Identify which cell holds the provided text, then report its (x, y) central coordinate. 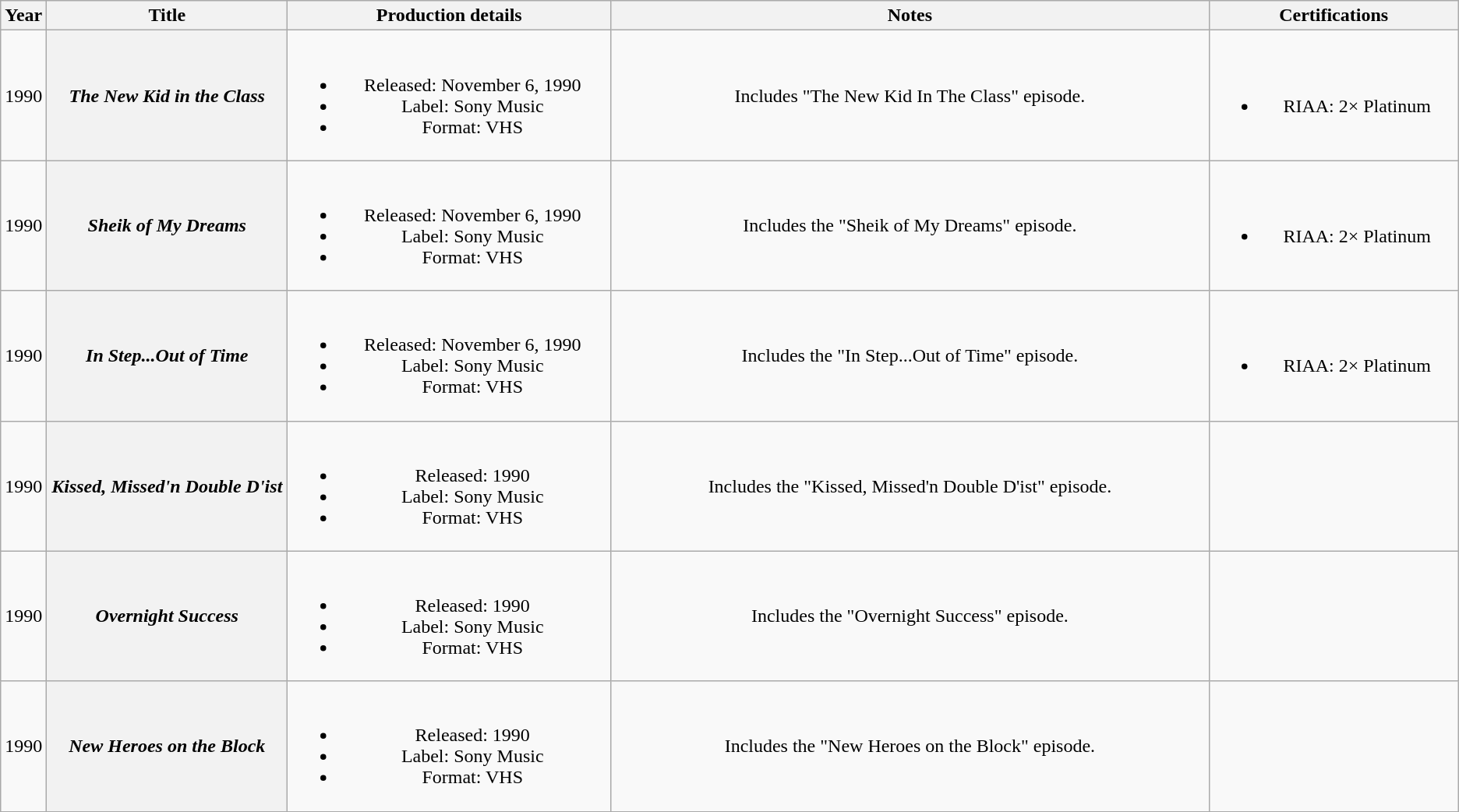
Production details (449, 16)
The New Kid in the Class (167, 95)
Notes (910, 16)
Sheik of My Dreams (167, 226)
New Heroes on the Block (167, 747)
Title (167, 16)
Includes the "Kissed, Missed'n Double D'ist" episode. (910, 486)
Certifications (1334, 16)
Year (23, 16)
Includes the "Sheik of My Dreams" episode. (910, 226)
Overnight Success (167, 616)
In Step...Out of Time (167, 355)
Includes the "Overnight Success" episode. (910, 616)
Includes the "In Step...Out of Time" episode. (910, 355)
Kissed, Missed'n Double D'ist (167, 486)
Includes the "New Heroes on the Block" episode. (910, 747)
Includes "The New Kid In The Class" episode. (910, 95)
